Locate the cell with the specified text and output its (X, Y) center coordinate. 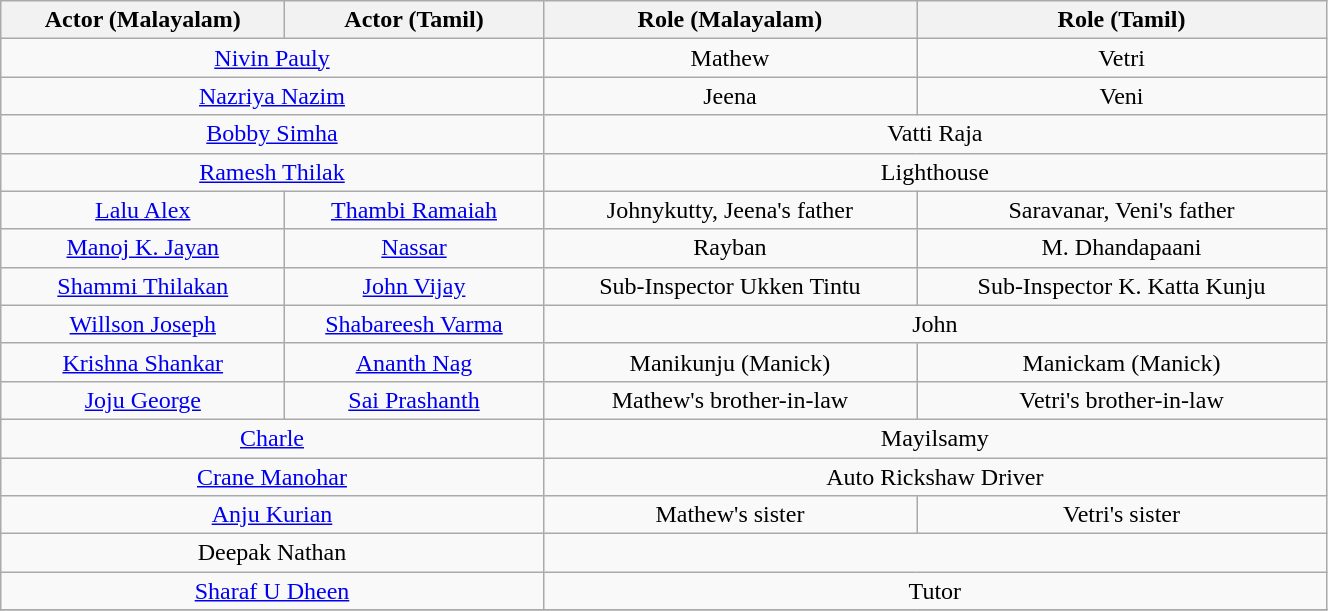
Manickam (Manick) (1122, 362)
Krishna Shankar (143, 362)
Sai Prashanth (414, 400)
Role (Tamil) (1122, 20)
Actor (Malayalam) (143, 20)
Vetri's brother-in-law (1122, 400)
Sub-Inspector K. Katta Kunju (1122, 286)
Veni (1122, 96)
Charle (272, 438)
Jeena (730, 96)
Nazriya Nazim (272, 96)
Vatti Raja (934, 134)
Role (Malayalam) (730, 20)
Lalu Alex (143, 210)
Lighthouse (934, 172)
Manikunju (Manick) (730, 362)
Mathew's brother-in-law (730, 400)
Bobby Simha (272, 134)
Vetri's sister (1122, 515)
Mathew (730, 58)
Joju George (143, 400)
John (934, 324)
Saravanar, Veni's father (1122, 210)
Ramesh Thilak (272, 172)
Sharaf U Dheen (272, 591)
Mayilsamy (934, 438)
Tutor (934, 591)
M. Dhandapaani (1122, 248)
Manoj K. Jayan (143, 248)
Ananth Nag (414, 362)
Deepak Nathan (272, 553)
Nivin Pauly (272, 58)
Nassar (414, 248)
Shabareesh Varma (414, 324)
Rayban (730, 248)
Vetri (1122, 58)
Shammi Thilakan (143, 286)
Mathew's sister (730, 515)
Johnykutty, Jeena's father (730, 210)
Crane Manohar (272, 477)
Actor (Tamil) (414, 20)
Anju Kurian (272, 515)
Thambi Ramaiah (414, 210)
Auto Rickshaw Driver (934, 477)
Sub-Inspector Ukken Tintu (730, 286)
John Vijay (414, 286)
Willson Joseph (143, 324)
